Detect which cell encompasses the target text, then output its [X, Y] center coordinate. 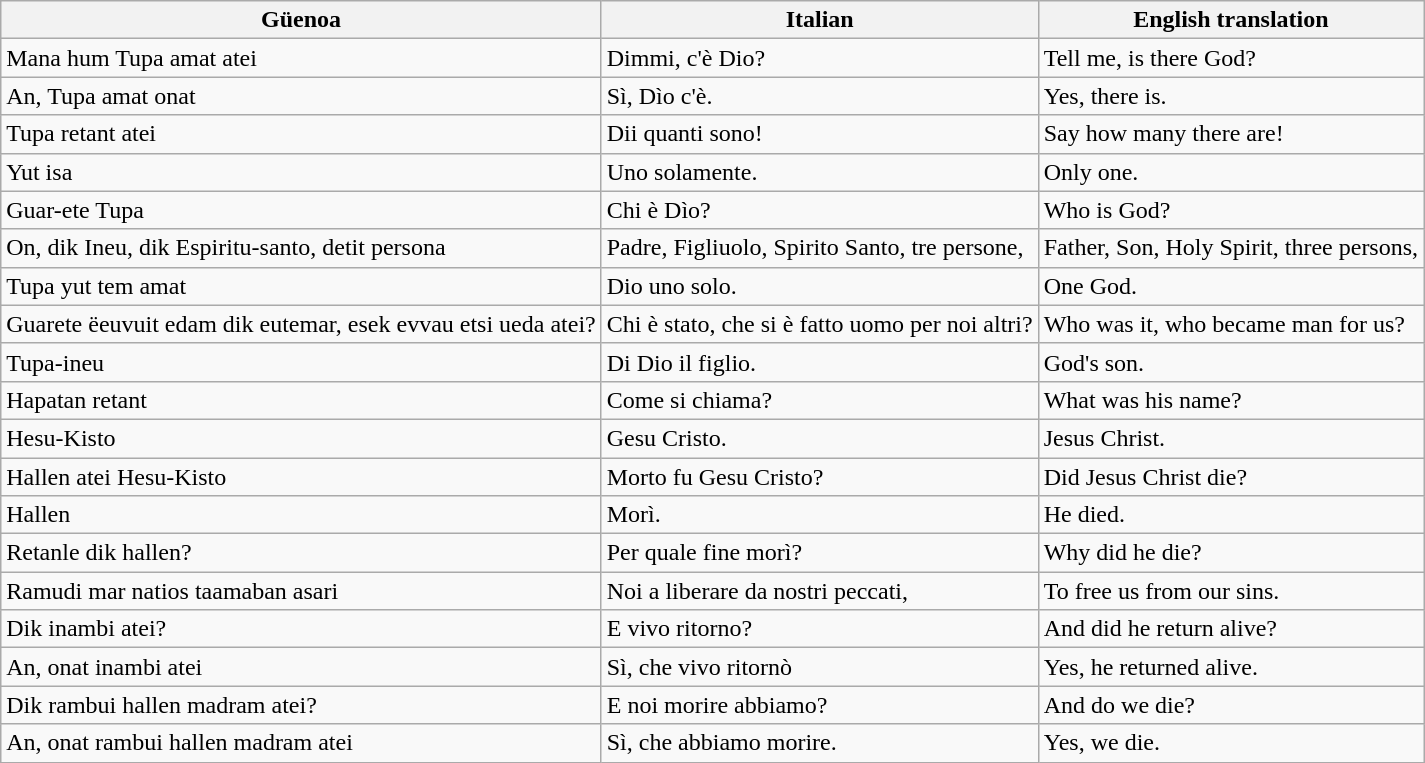
Come si chiama? [820, 400]
Tupa yut tem amat [301, 286]
Dii quanti sono! [820, 134]
Tupa retant atei [301, 134]
To free us from our sins. [1230, 591]
Güenoa [301, 20]
Jesus Christ. [1230, 438]
Only one. [1230, 172]
Sì, Dìo c'è. [820, 96]
E noi morire abbiamo? [820, 705]
And do we die? [1230, 705]
Tupa-ineu [301, 362]
Why did he die? [1230, 553]
An, onat inambi atei [301, 667]
Yes, there is. [1230, 96]
Yes, we die. [1230, 743]
E vivo ritorno? [820, 629]
Yes, he returned alive. [1230, 667]
Tell me, is there God? [1230, 58]
Gesu Cristo. [820, 438]
Father, Son, Holy Spirit, three persons, [1230, 248]
An, onat rambui hallen madram atei [301, 743]
Per quale fine morì? [820, 553]
Dimmi, c'è Dio? [820, 58]
Who is God? [1230, 210]
Guarete ëeuvuit edam dik eutemar, esek evvau etsi ueda atei? [301, 324]
Hallen [301, 515]
Did Jesus Christ die? [1230, 477]
Who was it, who became man for us? [1230, 324]
Padre, Figliuolo, Spirito Santo, tre persone, [820, 248]
Chi è stato, che si è fatto uomo per noi altri? [820, 324]
And did he return alive? [1230, 629]
Hapatan retant [301, 400]
Dik inambi atei? [301, 629]
Di Dio il figlio. [820, 362]
Chi è Dìo? [820, 210]
God's son. [1230, 362]
Sì, che abbiamo morire. [820, 743]
Hallen atei Hesu-Kisto [301, 477]
Guar-ete Tupa [301, 210]
Mana hum Tupa amat atei [301, 58]
Uno solamente. [820, 172]
Retanle dik hallen? [301, 553]
Italian [820, 20]
One God. [1230, 286]
Say how many there are! [1230, 134]
English translation [1230, 20]
Morì. [820, 515]
He died. [1230, 515]
Sì, che vivo ritornò [820, 667]
On, dik Ineu, dik Espiritu-santo, detit persona [301, 248]
Morto fu Gesu Cristo? [820, 477]
Dio uno solo. [820, 286]
Ramudi mar natios taamaban asari [301, 591]
Dik rambui hallen madram atei? [301, 705]
What was his name? [1230, 400]
Hesu-Kisto [301, 438]
Noi a liberare da nostri peccati, [820, 591]
Yut isa [301, 172]
An, Tupa amat onat [301, 96]
